Capture the cell that displays the provided text and extract its [x, y] central coordinate. 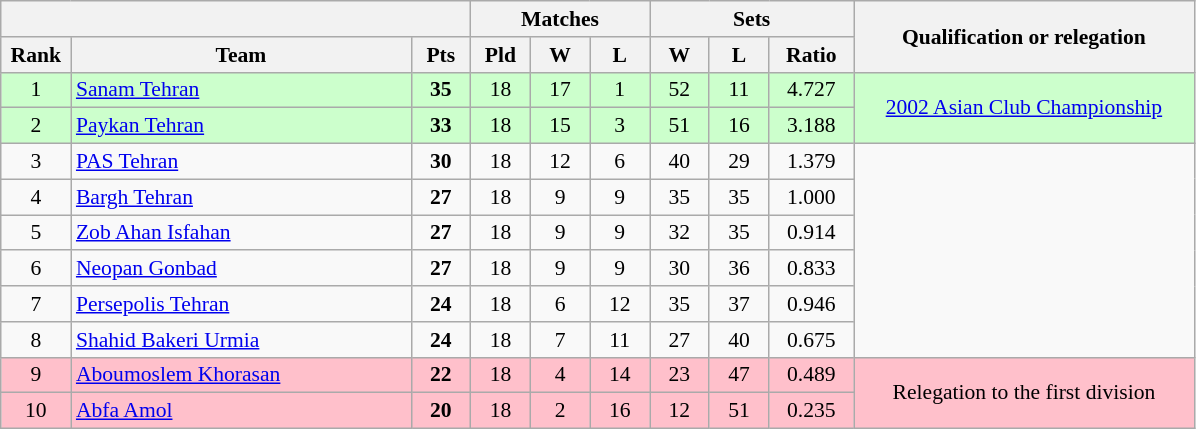
29 [739, 162]
Neopan Gonbad [241, 269]
0.235 [812, 411]
0.675 [812, 340]
Matches [560, 19]
Team [241, 55]
17 [560, 90]
33 [441, 126]
14 [620, 375]
2002 Asian Club Championship [1024, 108]
Aboumoslem Khorasan [241, 375]
0.489 [812, 375]
47 [739, 375]
0.914 [812, 233]
Pts [441, 55]
0.946 [812, 304]
52 [680, 90]
Paykan Tehran [241, 126]
Sanam Tehran [241, 90]
20 [441, 411]
37 [739, 304]
Qualification or relegation [1024, 36]
0.833 [812, 269]
23 [680, 375]
15 [560, 126]
Bargh Tehran [241, 197]
Zob Ahan Isfahan [241, 233]
Ratio [812, 55]
PAS Tehran [241, 162]
10 [36, 411]
4.727 [812, 90]
Shahid Bakeri Urmia [241, 340]
Sets [752, 19]
1.000 [812, 197]
1.379 [812, 162]
32 [680, 233]
36 [739, 269]
22 [441, 375]
3.188 [812, 126]
Relegation to the first division [1024, 392]
Persepolis Tehran [241, 304]
Rank [36, 55]
8 [36, 340]
Pld [501, 55]
5 [36, 233]
Abfa Amol [241, 411]
